Provide the [X, Y] coordinate of the cell's center where the given text is located.  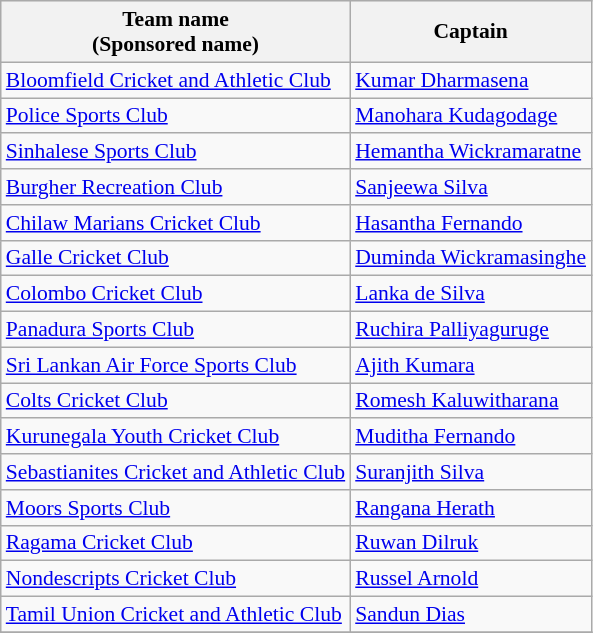
Rangana Herath [470, 508]
Muditha Fernando [470, 437]
Suranjith Silva [470, 472]
Ajith Kumara [470, 365]
Russel Arnold [470, 579]
Sandun Dias [470, 615]
Colts Cricket Club [176, 401]
Lanka de Silva [470, 294]
Sanjeewa Silva [470, 187]
Police Sports Club [176, 116]
Hemantha Wickramaratne [470, 152]
Galle Cricket Club [176, 258]
Tamil Union Cricket and Athletic Club [176, 615]
Hasantha Fernando [470, 223]
Sinhalese Sports Club [176, 152]
Nondescripts Cricket Club [176, 579]
Kumar Dharmasena [470, 80]
Colombo Cricket Club [176, 294]
Manohara Kudagodage [470, 116]
Chilaw Marians Cricket Club [176, 223]
Moors Sports Club [176, 508]
Panadura Sports Club [176, 330]
Sebastianites Cricket and Athletic Club [176, 472]
Team name(Sponsored name) [176, 32]
Captain [470, 32]
Ragama Cricket Club [176, 543]
Duminda Wickramasinghe [470, 258]
Ruwan Dilruk [470, 543]
Sri Lankan Air Force Sports Club [176, 365]
Burgher Recreation Club [176, 187]
Romesh Kaluwitharana [470, 401]
Kurunegala Youth Cricket Club [176, 437]
Bloomfield Cricket and Athletic Club [176, 80]
Ruchira Palliyaguruge [470, 330]
